Locate the cell with the specified text and output its (x, y) center coordinate. 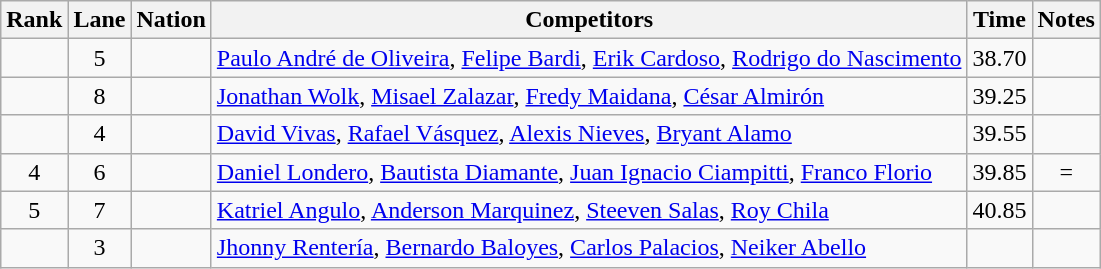
Rank (34, 20)
Jonathan Wolk, Misael Zalazar, Fredy Maidana, César Almirón (589, 96)
40.85 (1000, 210)
39.55 (1000, 134)
Katriel Angulo, Anderson Marquinez, Steeven Salas, Roy Chila (589, 210)
7 (100, 210)
= (1066, 172)
Daniel Londero, Bautista Diamante, Juan Ignacio Ciampitti, Franco Florio (589, 172)
Jhonny Rentería, Bernardo Baloyes, Carlos Palacios, Neiker Abello (589, 248)
Paulo André de Oliveira, Felipe Bardi, Erik Cardoso, Rodrigo do Nascimento (589, 58)
38.70 (1000, 58)
Lane (100, 20)
6 (100, 172)
3 (100, 248)
39.25 (1000, 96)
David Vivas, Rafael Vásquez, Alexis Nieves, Bryant Alamo (589, 134)
Competitors (589, 20)
Time (1000, 20)
Notes (1066, 20)
8 (100, 96)
39.85 (1000, 172)
Nation (171, 20)
